Return the (x, y) coordinate for the center point of the cell that contains the specified text.  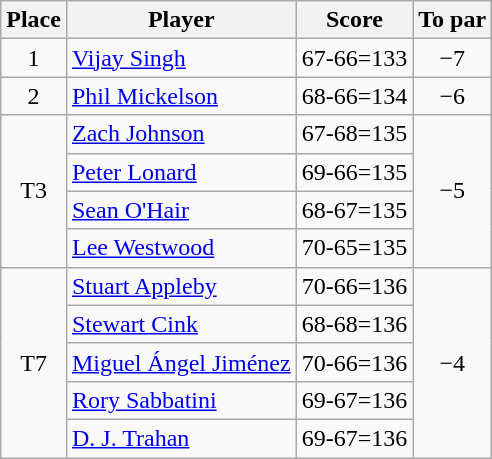
Stuart Appleby (181, 286)
Score (354, 20)
Lee Westwood (181, 248)
D. J. Trahan (181, 438)
Stewart Cink (181, 324)
Player (181, 20)
Rory Sabbatini (181, 400)
69-66=135 (354, 172)
70-65=135 (354, 248)
68-68=136 (354, 324)
67-66=133 (354, 58)
2 (34, 96)
−4 (452, 362)
1 (34, 58)
Miguel Ángel Jiménez (181, 362)
Peter Lonard (181, 172)
To par (452, 20)
67-68=135 (354, 134)
−7 (452, 58)
Sean O'Hair (181, 210)
T7 (34, 362)
−5 (452, 191)
T3 (34, 191)
−6 (452, 96)
Vijay Singh (181, 58)
Place (34, 20)
Zach Johnson (181, 134)
68-67=135 (354, 210)
68-66=134 (354, 96)
Phil Mickelson (181, 96)
